Return the [x, y] coordinate for the center point of the cell that contains the specified text.  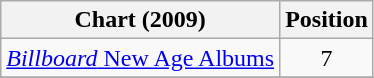
Billboard New Age Albums [140, 58]
7 [327, 58]
Chart (2009) [140, 20]
Position [327, 20]
